Identify which cell holds the provided text, then report its [x, y] central coordinate. 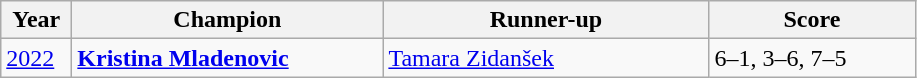
Score [812, 20]
Kristina Mladenovic [228, 58]
6–1, 3–6, 7–5 [812, 58]
Champion [228, 20]
Runner-up [546, 20]
2022 [36, 58]
Year [36, 20]
Tamara Zidanšek [546, 58]
